Capture the cell that displays the provided text and extract its (x, y) central coordinate. 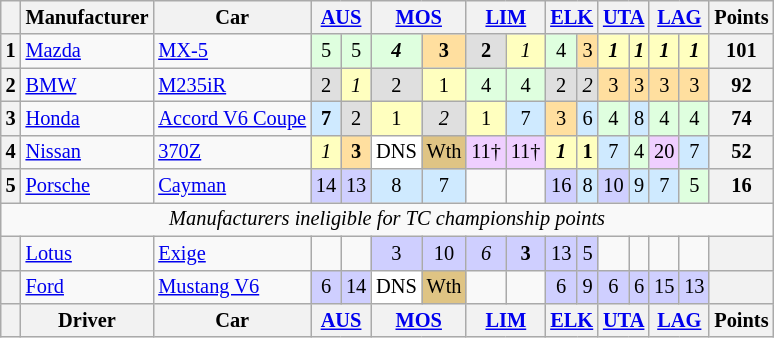
20 (664, 152)
Honda (88, 118)
Accord V6 Coupe (232, 118)
MX-5 (232, 51)
M235iR (232, 85)
Manufacturers ineligible for TC championship points (388, 219)
370Z (232, 152)
Manufacturer (88, 17)
BMW (88, 85)
Mazda (88, 51)
15 (664, 287)
Ford (88, 287)
52 (741, 152)
Exige (232, 253)
101 (741, 51)
74 (741, 118)
Mustang V6 (232, 287)
92 (741, 85)
Driver (88, 320)
Lotus (88, 253)
Cayman (232, 186)
Nissan (88, 152)
Porsche (88, 186)
